Pinpoint the cell where the given text exists, returning its (X, Y) midpoint coordinate. 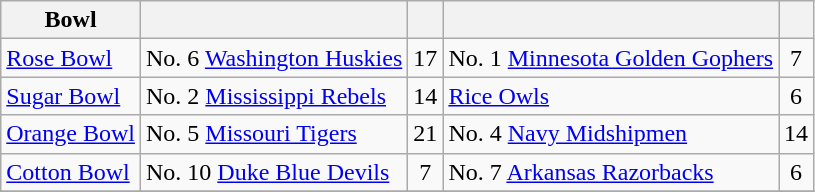
No. 4 Navy Midshipmen (611, 134)
Rose Bowl (71, 58)
Cotton Bowl (71, 172)
Orange Bowl (71, 134)
17 (426, 58)
Rice Owls (611, 96)
Bowl (71, 20)
Sugar Bowl (71, 96)
No. 5 Missouri Tigers (274, 134)
No. 6 Washington Huskies (274, 58)
No. 1 Minnesota Golden Gophers (611, 58)
No. 2 Mississippi Rebels (274, 96)
No. 10 Duke Blue Devils (274, 172)
21 (426, 134)
No. 7 Arkansas Razorbacks (611, 172)
